Capture the cell that displays the provided text and extract its [X, Y] central coordinate. 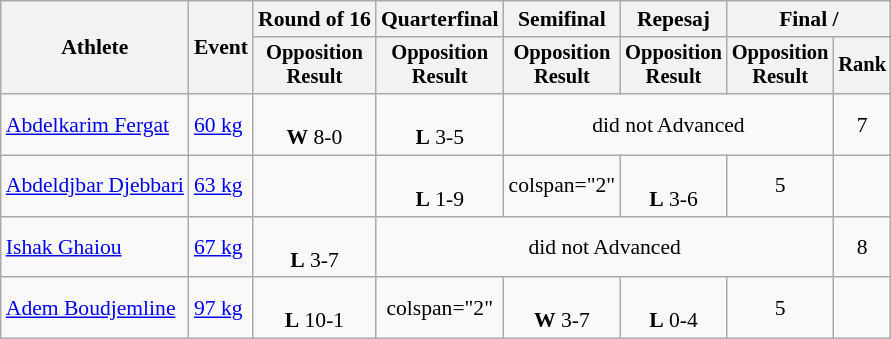
97 kg [221, 308]
63 kg [221, 186]
7 [862, 124]
L 3-6 [674, 186]
67 kg [221, 248]
Rank [862, 66]
L 1-9 [440, 186]
W 8-0 [314, 124]
Abdelkarim Fergat [95, 124]
Final / [809, 19]
Quarterfinal [440, 19]
Athlete [95, 48]
Ishak Ghaiou [95, 248]
Adem Boudjemline [95, 308]
Repesaj [674, 19]
L 0-4 [674, 308]
Round of 16 [314, 19]
Abdeldjbar Djebbari [95, 186]
L 3-7 [314, 248]
L 10-1 [314, 308]
60 kg [221, 124]
8 [862, 248]
Event [221, 48]
Semifinal [562, 19]
L 3-5 [440, 124]
W 3-7 [562, 308]
